Find where the given text appears and provide that cell's center as (X, Y) coordinate. 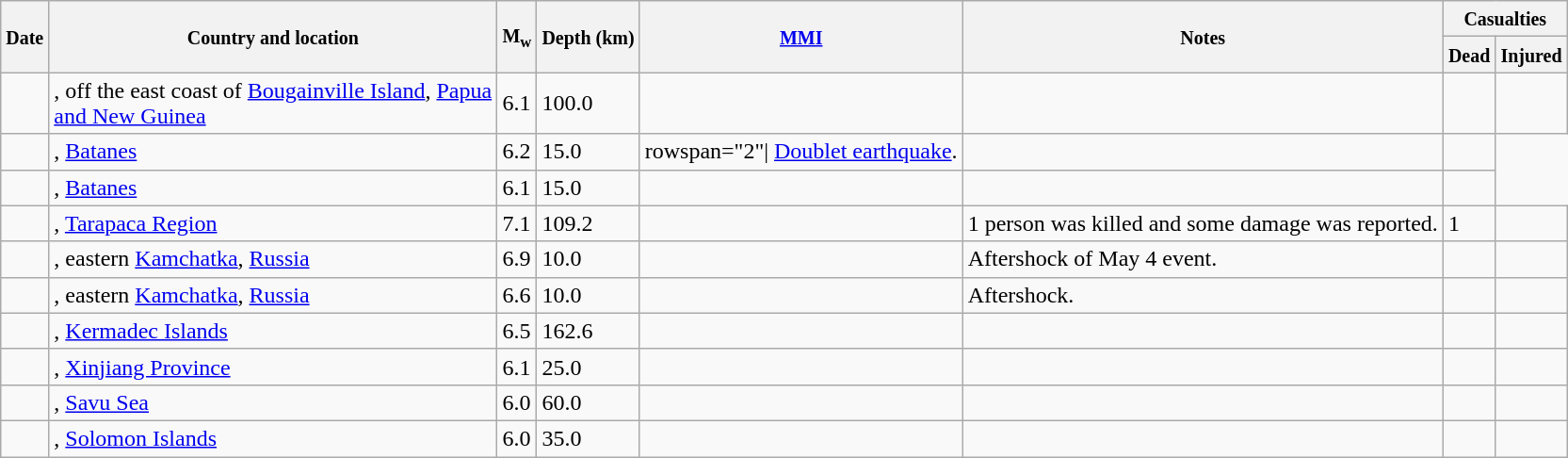
1 person was killed and some damage was reported. (1203, 223)
, Kermadec Islands (273, 331)
Notes (1203, 37)
100.0 (588, 104)
Injured (1531, 55)
, off the east coast of Bougainville Island, Papua and New Guinea (273, 104)
Depth (km) (588, 37)
60.0 (588, 402)
6.5 (517, 331)
, Xinjiang Province (273, 367)
7.1 (517, 223)
6.2 (517, 152)
Country and location (273, 37)
Casualties (1505, 19)
Aftershock. (1203, 295)
35.0 (588, 438)
, Solomon Islands (273, 438)
109.2 (588, 223)
6.6 (517, 295)
, Tarapaca Region (273, 223)
rowspan="2"| Doublet earthquake. (800, 152)
Date (24, 37)
Aftershock of May 4 event. (1203, 259)
6.9 (517, 259)
1 (1469, 223)
25.0 (588, 367)
Mw (517, 37)
Dead (1469, 55)
MMI (800, 37)
, Savu Sea (273, 402)
162.6 (588, 331)
